Return the (X, Y) coordinate for the center point of the cell that contains the specified text.  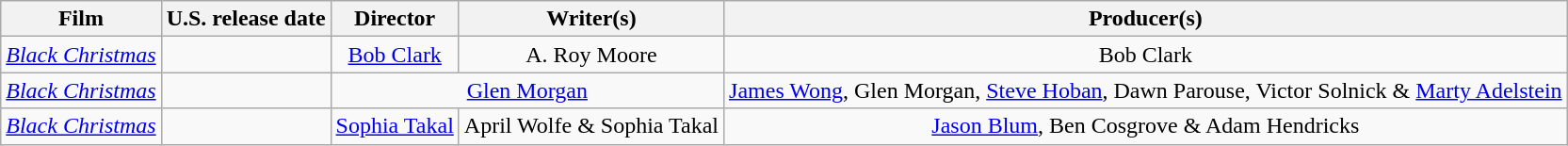
James Wong, Glen Morgan, Steve Hoban, Dawn Parouse, Victor Solnick & Marty Adelstein (1146, 90)
April Wolfe & Sophia Takal (591, 126)
U.S. release date (246, 19)
Director (395, 19)
A. Roy Moore (591, 55)
Producer(s) (1146, 19)
Writer(s) (591, 19)
Film (81, 19)
Sophia Takal (395, 126)
Glen Morgan (527, 90)
Jason Blum, Ben Cosgrove & Adam Hendricks (1146, 126)
